Search for the cell housing the specified text and yield its [x, y] center coordinate. 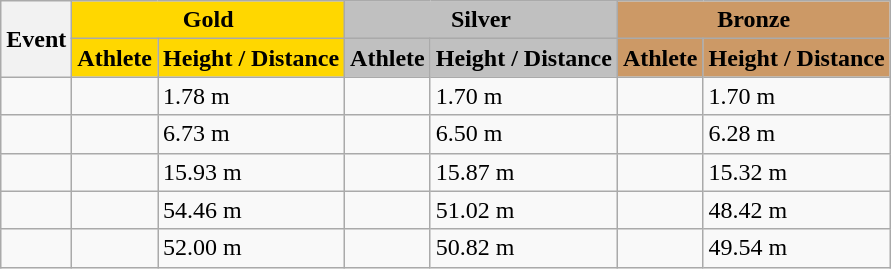
51.02 m [524, 210]
Bronze [754, 20]
54.46 m [252, 210]
15.93 m [252, 172]
52.00 m [252, 248]
Silver [482, 20]
6.50 m [524, 134]
1.78 m [252, 96]
48.42 m [796, 210]
Gold [208, 20]
49.54 m [796, 248]
15.32 m [796, 172]
50.82 m [524, 248]
Event [36, 39]
6.28 m [796, 134]
6.73 m [252, 134]
15.87 m [524, 172]
